Extract the [X, Y] coordinate from the center of the cell holding the provided text.  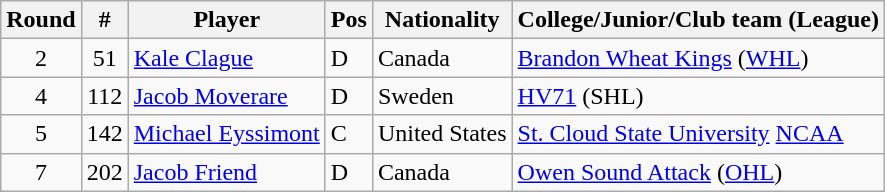
Round [41, 20]
St. Cloud State University NCAA [698, 134]
Jacob Moverare [226, 96]
Jacob Friend [226, 172]
United States [442, 134]
C [348, 134]
142 [104, 134]
College/Junior/Club team (League) [698, 20]
Kale Clague [226, 58]
112 [104, 96]
HV71 (SHL) [698, 96]
2 [41, 58]
5 [41, 134]
Michael Eyssimont [226, 134]
Pos [348, 20]
Sweden [442, 96]
Owen Sound Attack (OHL) [698, 172]
202 [104, 172]
4 [41, 96]
7 [41, 172]
Nationality [442, 20]
# [104, 20]
51 [104, 58]
Brandon Wheat Kings (WHL) [698, 58]
Player [226, 20]
